Capture the cell that displays the provided text and extract its (x, y) central coordinate. 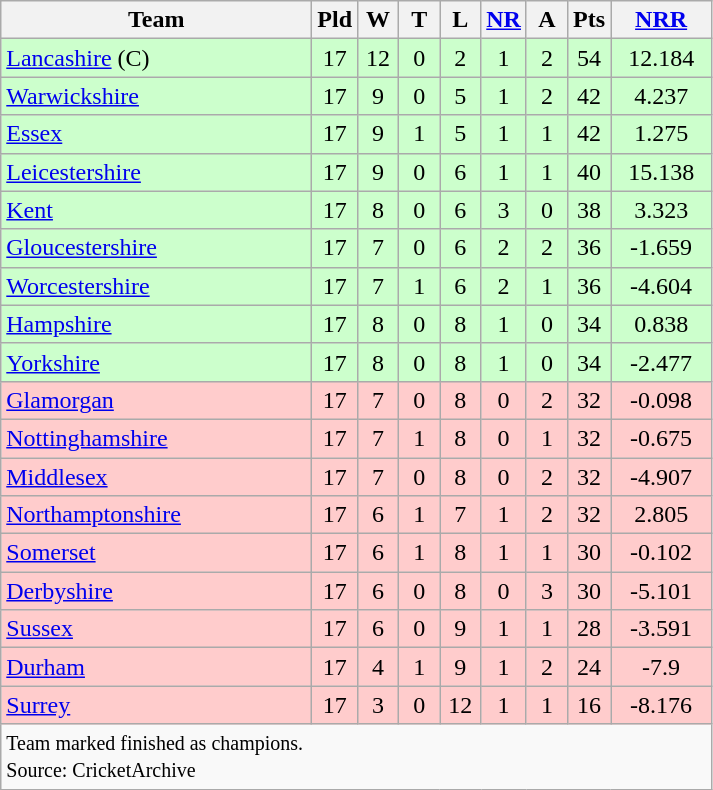
2.805 (662, 515)
4 (378, 667)
16 (590, 705)
A (546, 20)
Middlesex (156, 477)
Lancashire (C) (156, 58)
54 (590, 58)
Yorkshire (156, 362)
24 (590, 667)
Pld (335, 20)
NR (504, 20)
Leicestershire (156, 172)
L (460, 20)
-3.591 (662, 629)
12.184 (662, 58)
Durham (156, 667)
NRR (662, 20)
0.838 (662, 324)
-2.477 (662, 362)
Essex (156, 134)
Nottinghamshire (156, 438)
-5.101 (662, 591)
T (420, 20)
Team marked finished as champions.Source: CricketArchive (356, 756)
Derbyshire (156, 591)
-8.176 (662, 705)
40 (590, 172)
-4.604 (662, 286)
Pts (590, 20)
Surrey (156, 705)
28 (590, 629)
-0.102 (662, 553)
-0.675 (662, 438)
Warwickshire (156, 96)
3.323 (662, 210)
-7.9 (662, 667)
Hampshire (156, 324)
-0.098 (662, 400)
Gloucestershire (156, 248)
W (378, 20)
-1.659 (662, 248)
-4.907 (662, 477)
Glamorgan (156, 400)
Northamptonshire (156, 515)
Kent (156, 210)
Team (156, 20)
38 (590, 210)
Somerset (156, 553)
15.138 (662, 172)
1.275 (662, 134)
Sussex (156, 629)
4.237 (662, 96)
Worcestershire (156, 286)
